Determine the [X, Y] coordinate at the center of the cell enclosing the given text.  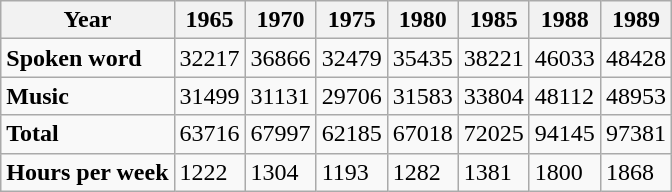
1222 [210, 172]
97381 [636, 134]
63716 [210, 134]
32217 [210, 58]
35435 [422, 58]
1985 [494, 20]
1975 [352, 20]
31499 [210, 96]
1980 [422, 20]
48428 [636, 58]
94145 [564, 134]
1988 [564, 20]
1381 [494, 172]
48953 [636, 96]
1989 [636, 20]
1304 [280, 172]
Spoken word [88, 58]
29706 [352, 96]
36866 [280, 58]
1800 [564, 172]
46033 [564, 58]
33804 [494, 96]
Year [88, 20]
72025 [494, 134]
62185 [352, 134]
48112 [564, 96]
31131 [280, 96]
Total [88, 134]
Music [88, 96]
1868 [636, 172]
1970 [280, 20]
1965 [210, 20]
67018 [422, 134]
1193 [352, 172]
Hours per week [88, 172]
1282 [422, 172]
31583 [422, 96]
38221 [494, 58]
67997 [280, 134]
32479 [352, 58]
